Return [x, y] of the center of cell containing provided text 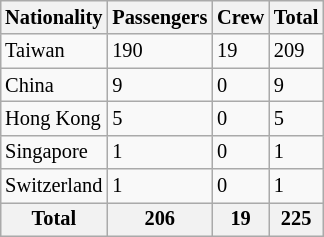
Passengers [160, 18]
209 [296, 51]
China [54, 85]
Switzerland [54, 186]
190 [160, 51]
225 [296, 220]
Hong Kong [54, 119]
Crew [240, 18]
Singapore [54, 152]
206 [160, 220]
Taiwan [54, 51]
Nationality [54, 18]
